Return the (x, y) coordinate for the center point of the cell that contains the specified text.  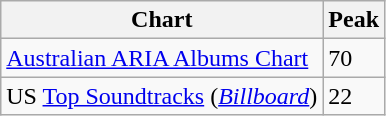
Australian ARIA Albums Chart (162, 58)
Chart (162, 20)
Peak (354, 20)
22 (354, 96)
US Top Soundtracks (Billboard) (162, 96)
70 (354, 58)
